For the text-containing cell, return its midpoint in [x, y] coordinate format. 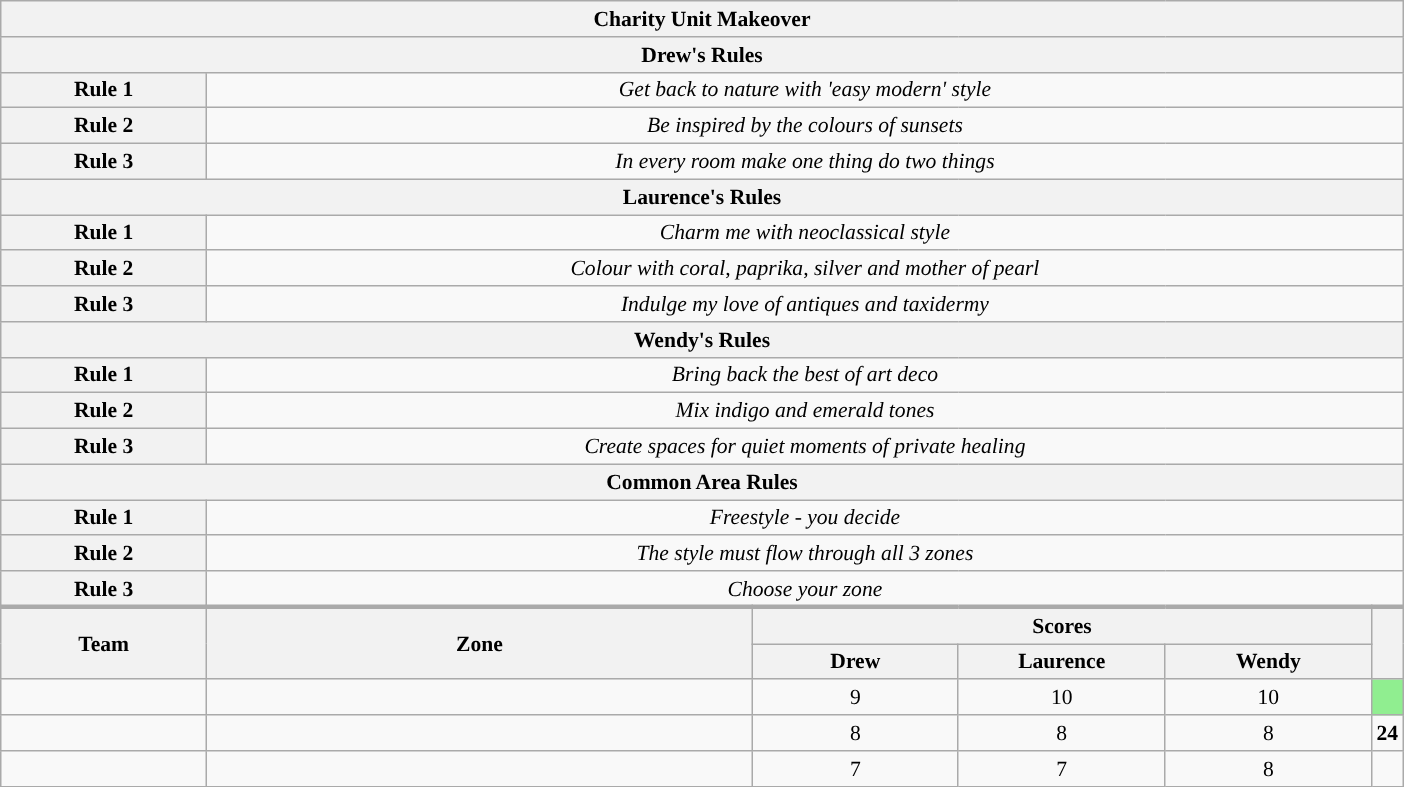
Drew [855, 662]
Choose your zone [806, 589]
24 [1387, 733]
Wendy's Rules [702, 340]
Bring back the best of art deco [806, 375]
Be inspired by the colours of sunsets [806, 126]
Indulge my love of antiques and taxidermy [806, 304]
Team [104, 644]
Freestyle - you decide [806, 518]
Charm me with neoclassical style [806, 233]
Mix indigo and emerald tones [806, 411]
Laurence's Rules [702, 197]
Scores [1062, 626]
9 [855, 698]
The style must flow through all 3 zones [806, 554]
In every room make one thing do two things [806, 162]
Zone [480, 644]
Common Area Rules [702, 482]
Create spaces for quiet moments of private healing [806, 447]
Drew's Rules [702, 55]
Colour with coral, paprika, silver and mother of pearl [806, 269]
Charity Unit Makeover [702, 19]
Wendy [1268, 662]
Laurence [1062, 662]
Get back to nature with 'easy modern' style [806, 90]
